Search for the cell housing the specified text and yield its (x, y) center coordinate. 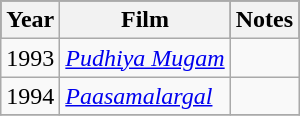
1994 (30, 96)
Notes (264, 20)
Paasamalargal (145, 96)
1993 (30, 58)
Year (30, 20)
Pudhiya Mugam (145, 58)
Film (145, 20)
